Capture the cell that displays the provided text and extract its (X, Y) central coordinate. 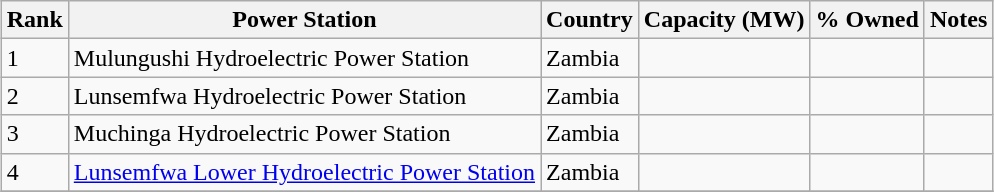
Rank (34, 20)
1 (34, 58)
Notes (958, 20)
% Owned (867, 20)
Mulungushi Hydroelectric Power Station (304, 58)
2 (34, 96)
3 (34, 134)
Country (590, 20)
Capacity (MW) (724, 20)
Lunsemfwa Hydroelectric Power Station (304, 96)
Lunsemfwa Lower Hydroelectric Power Station (304, 172)
4 (34, 172)
Muchinga Hydroelectric Power Station (304, 134)
Power Station (304, 20)
